Search for the cell housing the specified text and yield its [X, Y] center coordinate. 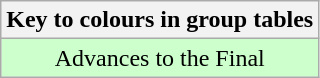
Key to colours in group tables [160, 20]
Advances to the Final [160, 58]
